Extract the (x, y) coordinate from the center of the cell holding the provided text.  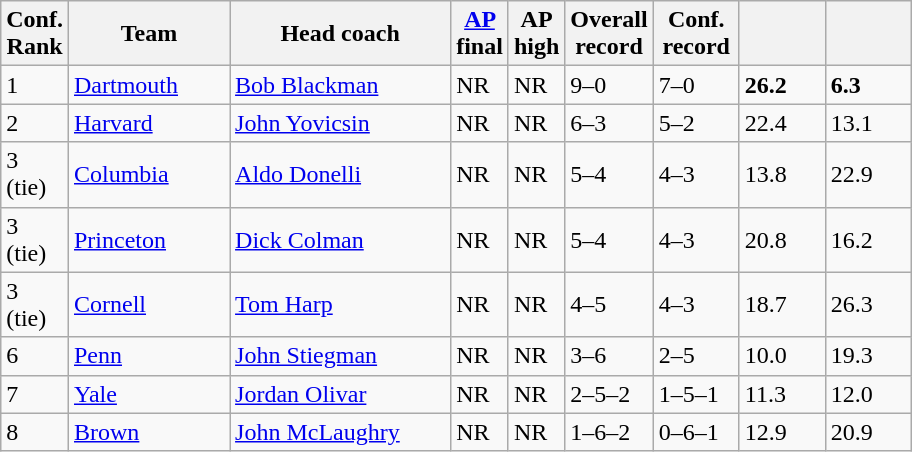
7 (35, 394)
5–2 (696, 123)
6.3 (868, 85)
2 (35, 123)
20.8 (782, 240)
0–6–1 (696, 432)
6 (35, 356)
Cornell (148, 304)
Penn (148, 356)
1–5–1 (696, 394)
6–3 (609, 123)
20.9 (868, 432)
13.8 (782, 174)
7–0 (696, 85)
Head coach (340, 34)
Conf. Rank (35, 34)
1 (35, 85)
John Yovicsin (340, 123)
4–5 (609, 304)
Columbia (148, 174)
11.3 (782, 394)
Brown (148, 432)
16.2 (868, 240)
13.1 (868, 123)
10.0 (782, 356)
8 (35, 432)
2–5 (696, 356)
3–6 (609, 356)
9–0 (609, 85)
19.3 (868, 356)
12.9 (782, 432)
Jordan Olivar (340, 394)
Aldo Donelli (340, 174)
Tom Harp (340, 304)
26.2 (782, 85)
Princeton (148, 240)
Dartmouth (148, 85)
2–5–2 (609, 394)
22.9 (868, 174)
22.4 (782, 123)
12.0 (868, 394)
Harvard (148, 123)
AP high (536, 34)
Yale (148, 394)
AP final (480, 34)
Conf. record (696, 34)
Bob Blackman (340, 85)
Dick Colman (340, 240)
Team (148, 34)
26.3 (868, 304)
1–6–2 (609, 432)
Overall record (609, 34)
John McLaughry (340, 432)
18.7 (782, 304)
John Stiegman (340, 356)
